Determine the [x, y] coordinate at the center of the cell enclosing the given text.  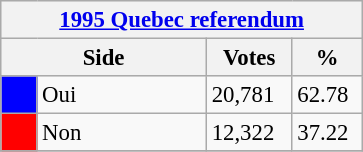
12,322 [249, 133]
37.22 [328, 133]
Side [104, 58]
Oui [122, 95]
1995 Quebec referendum [182, 20]
62.78 [328, 95]
Non [122, 133]
20,781 [249, 95]
% [328, 58]
Votes [249, 58]
